Provide the (X, Y) coordinate of the cell's center where the given text is located.  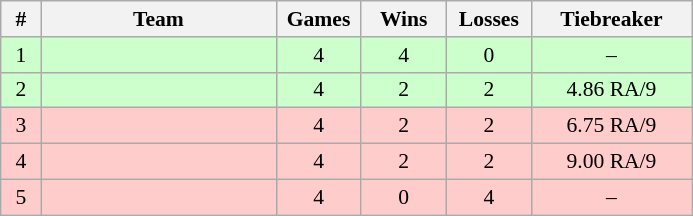
5 (21, 197)
3 (21, 126)
# (21, 19)
6.75 RA/9 (611, 126)
4.86 RA/9 (611, 90)
Team (158, 19)
Losses (488, 19)
Wins (404, 19)
Tiebreaker (611, 19)
9.00 RA/9 (611, 162)
1 (21, 55)
Games (318, 19)
